For the text-containing cell, return its midpoint in (X, Y) coordinate format. 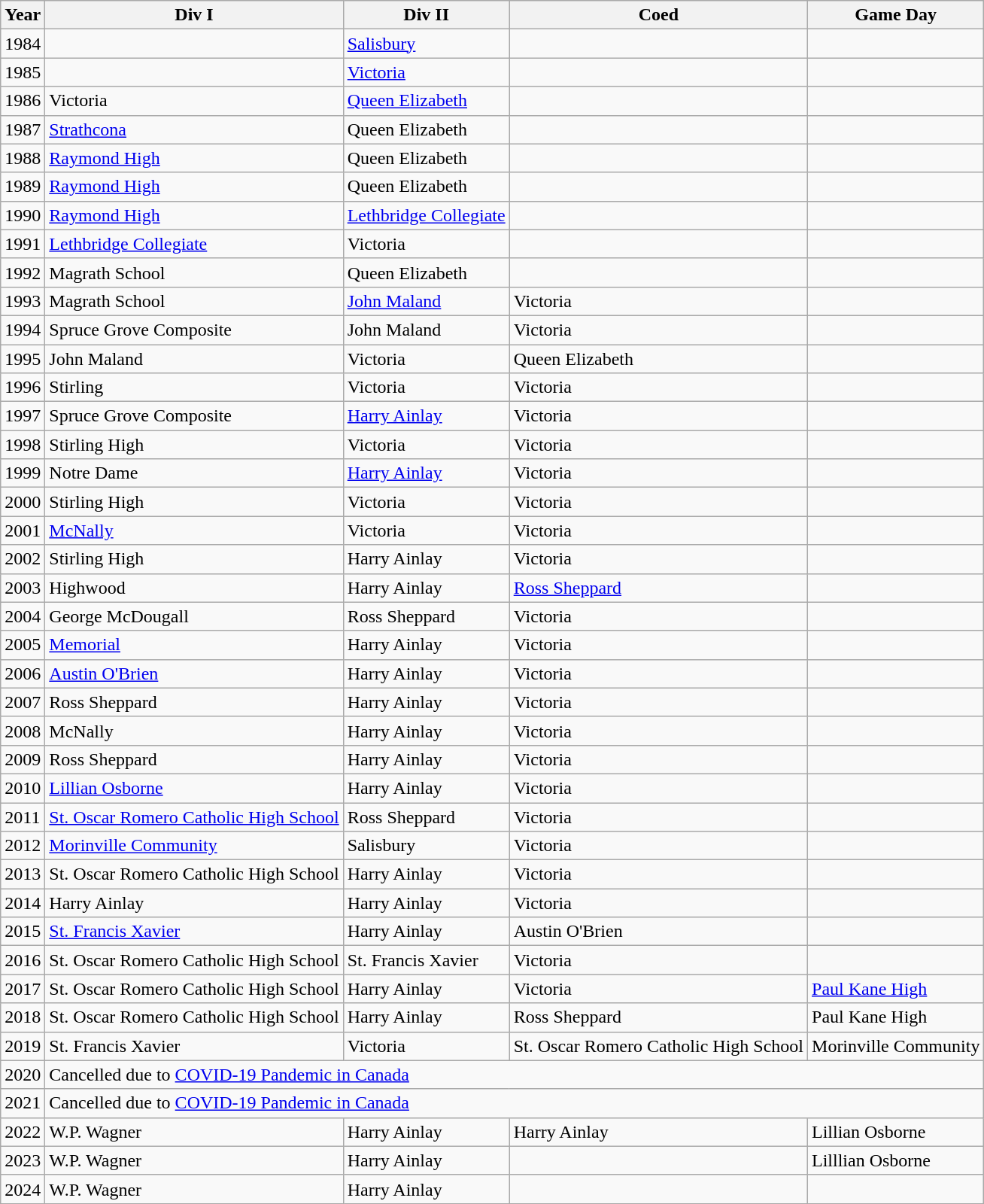
Div II (426, 15)
Coed (658, 15)
1984 (23, 44)
2021 (23, 1103)
1991 (23, 244)
2023 (23, 1160)
2009 (23, 759)
Notre Dame (194, 473)
1990 (23, 215)
1996 (23, 388)
2013 (23, 874)
2000 (23, 502)
1999 (23, 473)
2018 (23, 1017)
1985 (23, 72)
1987 (23, 129)
2004 (23, 616)
1993 (23, 301)
Strathcona (194, 129)
2015 (23, 932)
2016 (23, 960)
2006 (23, 673)
2002 (23, 559)
2024 (23, 1189)
Game Day (896, 15)
2019 (23, 1046)
2017 (23, 989)
1994 (23, 330)
1997 (23, 416)
2005 (23, 645)
Highwood (194, 588)
2008 (23, 731)
2001 (23, 531)
2014 (23, 903)
2012 (23, 846)
2022 (23, 1132)
Memorial (194, 645)
Stirling (194, 388)
Lilllian Osborne (896, 1160)
2007 (23, 702)
2011 (23, 816)
1986 (23, 101)
Div I (194, 15)
1995 (23, 359)
1989 (23, 187)
1988 (23, 158)
1998 (23, 445)
2020 (23, 1075)
George McDougall (194, 616)
2010 (23, 788)
Year (23, 15)
1992 (23, 272)
2003 (23, 588)
